For the text-containing cell, return its midpoint in (X, Y) coordinate format. 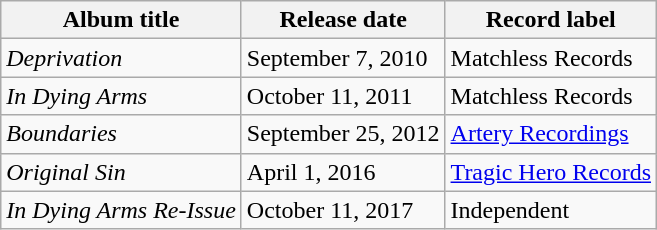
In Dying Arms Re-Issue (122, 210)
September 7, 2010 (343, 58)
Record label (550, 20)
Independent (550, 210)
Album title (122, 20)
October 11, 2017 (343, 210)
April 1, 2016 (343, 172)
Boundaries (122, 134)
October 11, 2011 (343, 96)
Release date (343, 20)
Tragic Hero Records (550, 172)
Original Sin (122, 172)
September 25, 2012 (343, 134)
In Dying Arms (122, 96)
Artery Recordings (550, 134)
Deprivation (122, 58)
